Extract the [x, y] coordinate from the center of the cell holding the provided text.  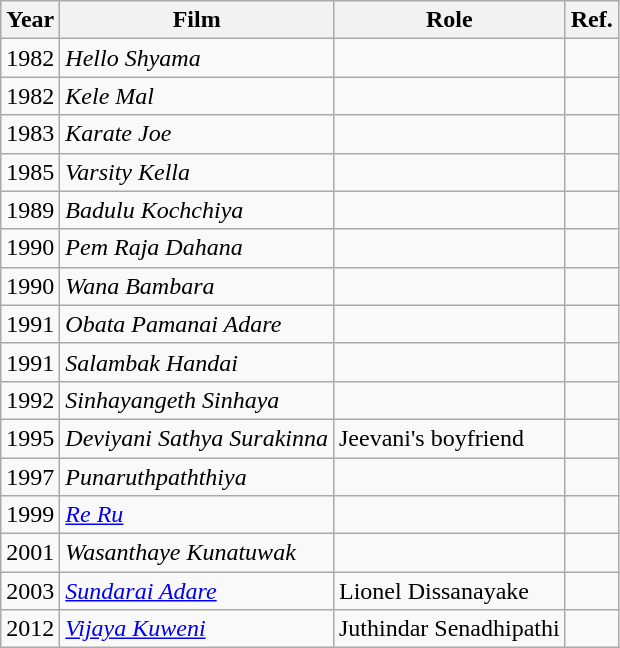
Lionel Dissanayake [449, 591]
Punaruthpaththiya [197, 477]
1985 [30, 172]
Role [449, 20]
Salambak Handai [197, 362]
Varsity Kella [197, 172]
Pem Raja Dahana [197, 248]
Obata Pamanai Adare [197, 324]
Deviyani Sathya Surakinna [197, 438]
Re Ru [197, 515]
Ref. [592, 20]
Karate Joe [197, 134]
Jeevani's boyfriend [449, 438]
Wana Bambara [197, 286]
Year [30, 20]
1989 [30, 210]
Hello Shyama [197, 58]
1983 [30, 134]
Sinhayangeth Sinhaya [197, 400]
Sundarai Adare [197, 591]
Wasanthaye Kunatuwak [197, 553]
1992 [30, 400]
1997 [30, 477]
1999 [30, 515]
2012 [30, 629]
Juthindar Senadhipathi [449, 629]
Badulu Kochchiya [197, 210]
2001 [30, 553]
Film [197, 20]
1995 [30, 438]
Vijaya Kuweni [197, 629]
2003 [30, 591]
Kele Mal [197, 96]
